Locate the cell with the specified text and output its [x, y] center coordinate. 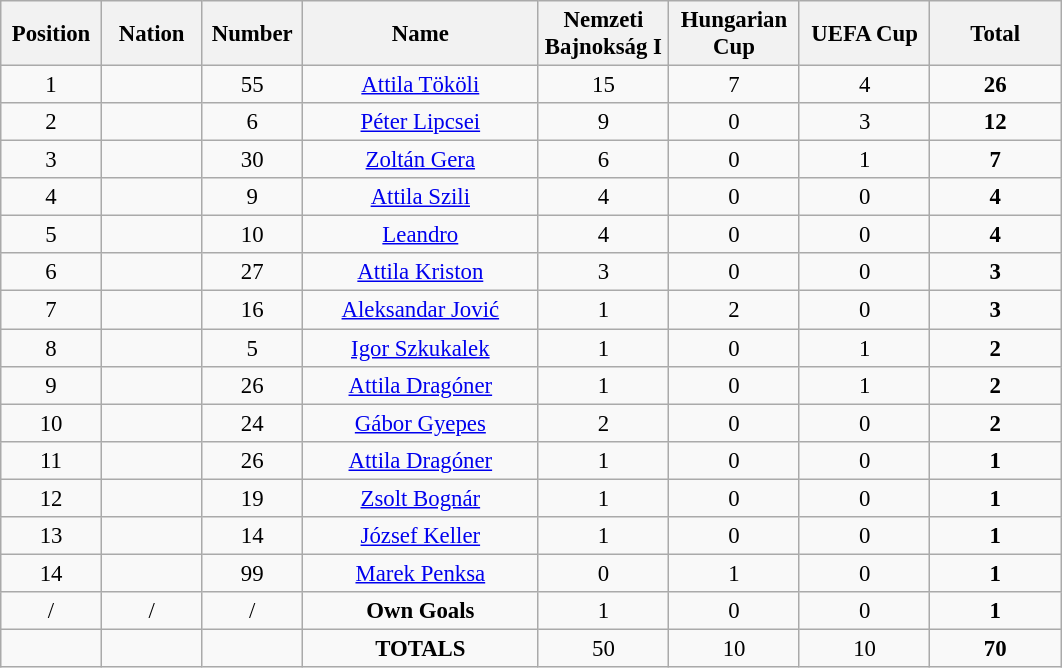
Nation [152, 34]
19 [252, 498]
11 [52, 460]
Zsolt Bognár [421, 498]
8 [52, 348]
Hungarian Cup [734, 34]
Péter Lipcsei [421, 122]
50 [604, 648]
Name [421, 34]
70 [996, 648]
Zoltán Gera [421, 160]
Total [996, 34]
Igor Szkukalek [421, 348]
Attila Szili [421, 197]
UEFA Cup [864, 34]
Number [252, 34]
Attila Tököli [421, 85]
Gábor Gyepes [421, 423]
16 [252, 310]
Leandro [421, 235]
27 [252, 273]
Attila Kriston [421, 273]
15 [604, 85]
30 [252, 160]
Nemzeti Bajnokság I [604, 34]
TOTALS [421, 648]
Aleksandar Jović [421, 310]
József Keller [421, 536]
Position [52, 34]
55 [252, 85]
99 [252, 573]
Own Goals [421, 611]
24 [252, 423]
13 [52, 536]
Marek Penksa [421, 573]
